Capture the cell that displays the provided text and extract its [x, y] central coordinate. 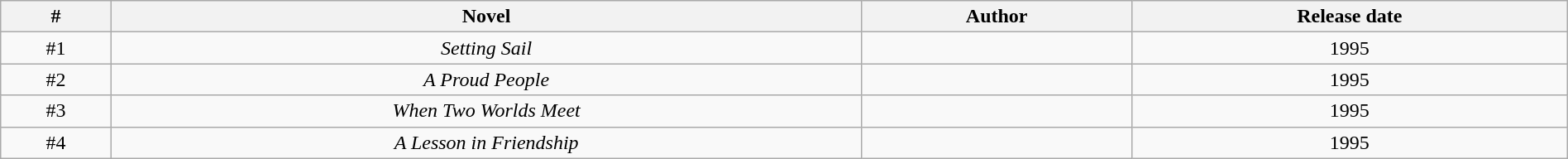
#2 [56, 79]
# [56, 17]
A Lesson in Friendship [486, 142]
Author [997, 17]
#4 [56, 142]
Setting Sail [486, 48]
Release date [1350, 17]
A Proud People [486, 79]
#1 [56, 48]
#3 [56, 111]
When Two Worlds Meet [486, 111]
Novel [486, 17]
